Output the [x, y] coordinate of the center of the cell containing the given text.  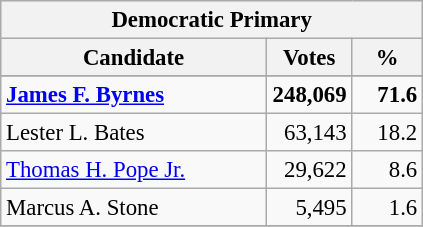
5,495 [309, 208]
Candidate [134, 58]
Marcus A. Stone [134, 208]
1.6 [388, 208]
18.2 [388, 133]
Thomas H. Pope Jr. [134, 170]
71.6 [388, 95]
% [388, 58]
8.6 [388, 170]
Votes [309, 58]
29,622 [309, 170]
63,143 [309, 133]
248,069 [309, 95]
James F. Byrnes [134, 95]
Democratic Primary [212, 20]
Lester L. Bates [134, 133]
